Scan for the cell matching the given text and deliver its (X, Y) coordinate at center. 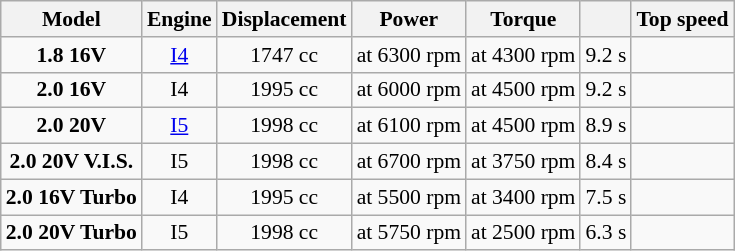
at 6100 rpm (409, 126)
Torque (523, 19)
8.9 s (606, 126)
at 2500 rpm (523, 233)
2.0 16V Turbo (72, 197)
2.0 20V Turbo (72, 233)
at 5750 rpm (409, 233)
Top speed (682, 19)
at 3750 rpm (523, 162)
Displacement (284, 19)
Engine (180, 19)
at 3400 rpm (523, 197)
Power (409, 19)
Model (72, 19)
1747 cc (284, 55)
2.0 16V (72, 90)
8.4 s (606, 162)
6.3 s (606, 233)
1.8 16V (72, 55)
at 6300 rpm (409, 55)
2.0 20V V.I.S. (72, 162)
at 6700 rpm (409, 162)
7.5 s (606, 197)
at 6000 rpm (409, 90)
at 5500 rpm (409, 197)
2.0 20V (72, 126)
at 4300 rpm (523, 55)
